Locate the cell with the specified text and output its (x, y) center coordinate. 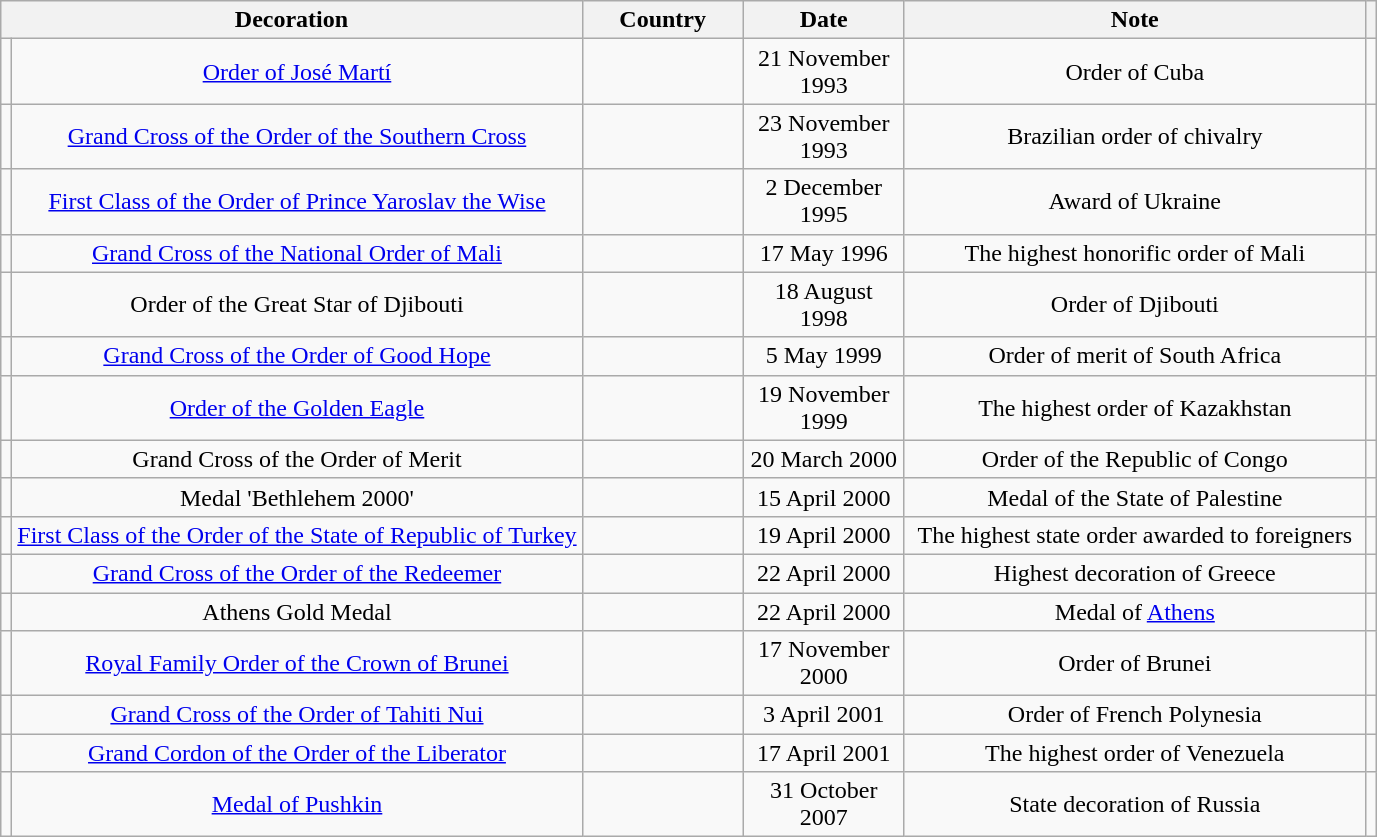
21 November 1993 (824, 72)
18 August 1998 (824, 304)
Order of the Golden Eagle (297, 408)
17 May 1996 (824, 253)
The highest honorific order of Mali (1134, 253)
23 November 1993 (824, 136)
Note (1134, 20)
Medal of the State of Palestine (1134, 497)
Date (824, 20)
17 November 2000 (824, 664)
20 March 2000 (824, 459)
Order of the Great Star of Djibouti (297, 304)
Grand Cross of the Order of Good Hope (297, 356)
Order of French Polynesia (1134, 715)
2 December 1995 (824, 202)
Award of Ukraine (1134, 202)
Grand Cross of the Order of the Southern Cross (297, 136)
Order of the Republic of Congo (1134, 459)
Country (662, 20)
Medal 'Bethlehem 2000' (297, 497)
Order of José Martí (297, 72)
The highest order of Venezuela (1134, 753)
Order of merit of South Africa (1134, 356)
Grand Cross of the National Order of Mali (297, 253)
The highest state order awarded to foreigners (1134, 535)
Grand Cross of the Order of Merit (297, 459)
31 October 2007 (824, 804)
Highest decoration of Greece (1134, 573)
19 November 1999 (824, 408)
State decoration of Russia (1134, 804)
Medal of Athens (1134, 611)
The highest order of Kazakhstan (1134, 408)
Grand Cross of the Order of the Redeemer (297, 573)
5 May 1999 (824, 356)
Order of Brunei (1134, 664)
Order of Djibouti (1134, 304)
Brazilian order of chivalry (1134, 136)
Medal of Pushkin (297, 804)
Royal Family Order of the Crown of Brunei (297, 664)
19 April 2000 (824, 535)
Decoration (292, 20)
3 April 2001 (824, 715)
17 April 2001 (824, 753)
15 April 2000 (824, 497)
First Class of the Order of Prince Yaroslav the Wise (297, 202)
First Class of the Order of the State of Republic of Turkey (297, 535)
Grand Cross of the Order of Tahiti Nui (297, 715)
Order of Cuba (1134, 72)
Grand Cordon of the Order of the Liberator (297, 753)
Athens Gold Medal (297, 611)
